Identify which cell holds the provided text, then report its [x, y] central coordinate. 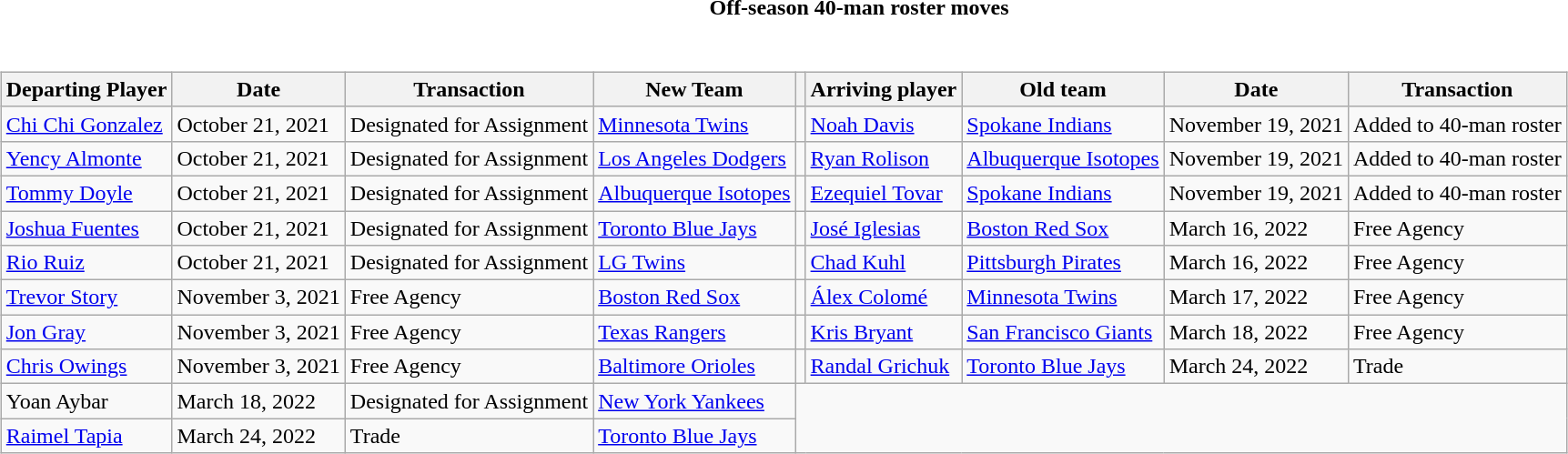
Jon Gray [86, 332]
Yoan Aybar [86, 401]
Rio Ruiz [86, 263]
José Iglesias [884, 228]
Ezequiel Tovar [884, 193]
Álex Colomé [884, 298]
March 17, 2022 [1256, 298]
Arriving player [884, 89]
Trevor Story [86, 298]
Texas Rangers [694, 332]
Baltimore Orioles [694, 367]
Pittsburgh Pirates [1063, 263]
Chris Owings [86, 367]
Tommy Doyle [86, 193]
New York Yankees [694, 401]
Kris Bryant [884, 332]
Noah Davis [884, 124]
Los Angeles Dodgers [694, 158]
New Team [694, 89]
LG Twins [694, 263]
Raimel Tapia [86, 436]
Chad Kuhl [884, 263]
Chi Chi Gonzalez [86, 124]
San Francisco Giants [1063, 332]
Ryan Rolison [884, 158]
Old team [1063, 89]
Randal Grichuk [884, 367]
Yency Almonte [86, 158]
Departing Player [86, 89]
Joshua Fuentes [86, 228]
